Identify which cell holds the provided text, then report its (x, y) central coordinate. 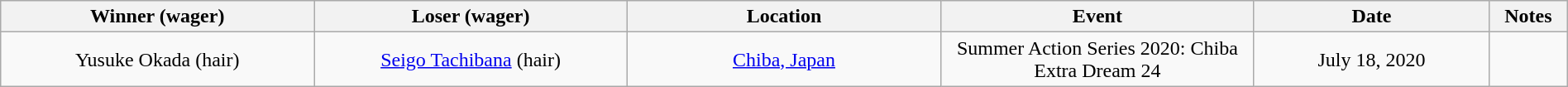
Event (1097, 17)
Date (1371, 17)
Loser (wager) (471, 17)
Winner (wager) (157, 17)
Summer Action Series 2020: Chiba Extra Dream 24 (1097, 60)
Seigo Tachibana (hair) (471, 60)
Yusuke Okada (hair) (157, 60)
Location (784, 17)
Notes (1528, 17)
July 18, 2020 (1371, 60)
Chiba, Japan (784, 60)
